Search for the cell housing the specified text and yield its (x, y) center coordinate. 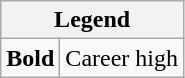
Legend (92, 20)
Bold (30, 58)
Career high (122, 58)
